Search for the cell housing the specified text and yield its [X, Y] center coordinate. 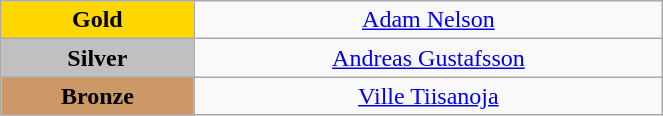
Adam Nelson [428, 20]
Andreas Gustafsson [428, 58]
Gold [98, 20]
Ville Tiisanoja [428, 96]
Bronze [98, 96]
Silver [98, 58]
